Search for the cell housing the specified text and yield its (X, Y) center coordinate. 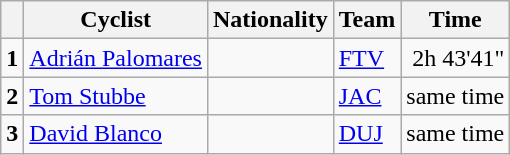
2h 43'41" (456, 58)
DUJ (367, 134)
JAC (367, 96)
FTV (367, 58)
Tom Stubbe (116, 96)
Nationality (270, 20)
Team (367, 20)
3 (12, 134)
David Blanco (116, 134)
Time (456, 20)
2 (12, 96)
Cyclist (116, 20)
Adrián Palomares (116, 58)
1 (12, 58)
